Extract the [X, Y] coordinate from the center of the cell holding the provided text.  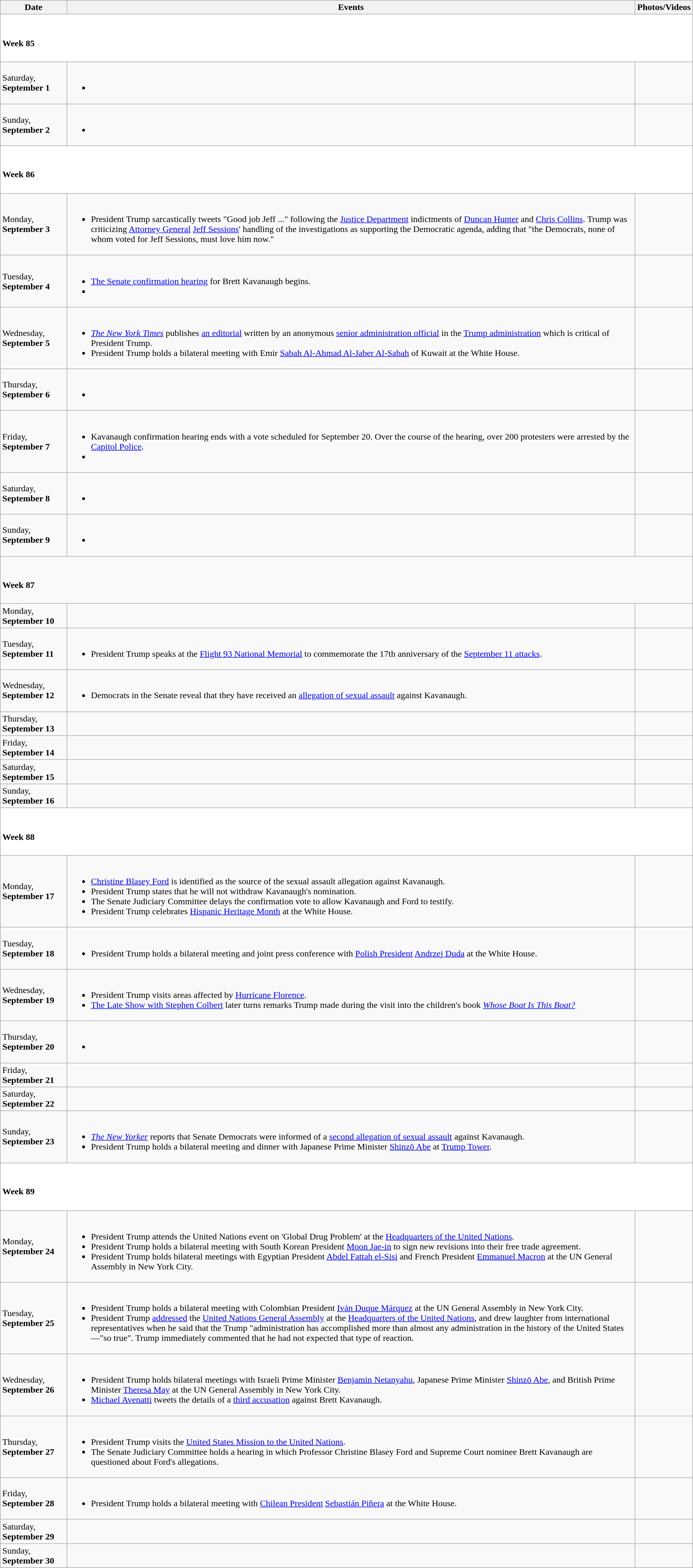
Sunday, September 9 [33, 535]
Monday, September 24 [33, 1246]
Tuesday,September 11 [33, 649]
Thursday, September 6 [33, 390]
Sunday, September 23 [33, 1137]
Wednesday, September 26 [33, 1385]
Monday, September 17 [33, 891]
Thursday, September 20 [33, 1042]
Events [351, 7]
Tuesday, September 4 [33, 281]
Week 87 [346, 580]
Friday,September 14 [33, 747]
President Trump holds a bilateral meeting and joint press conference with Polish President Andrzej Duda at the White House. [351, 948]
Democrats in the Senate reveal that they have received an allegation of sexual assault against Kavanaugh. [351, 690]
Tuesday, September 18 [33, 948]
Thursday, September 27 [33, 1447]
Sunday, September 16 [33, 795]
Wednesday, September 5 [33, 338]
Saturday, September 8 [33, 494]
Saturday, September 22 [33, 1099]
Week 85 [346, 38]
Saturday,September 15 [33, 772]
Saturday, September 29 [33, 1532]
The Senate confirmation hearing for Brett Kavanaugh begins. [351, 281]
Saturday, September 1 [33, 83]
Wednesday, September 19 [33, 995]
Monday, September 3 [33, 224]
Photos/Videos [664, 7]
Friday, September 21 [33, 1074]
Thursday,September 13 [33, 724]
Friday, September 28 [33, 1498]
President Trump holds a bilateral meeting with Chilean President Sebastián Piñera at the White House. [351, 1498]
President Trump speaks at the Flight 93 National Memorial to commemorate the 17th anniversary of the September 11 attacks. [351, 649]
Wednesday,September 12 [33, 690]
Sunday, September 2 [33, 125]
Week 86 [346, 169]
Monday,September 10 [33, 616]
Sunday, September 30 [33, 1555]
Date [33, 7]
Week 88 [346, 832]
Friday, September 7 [33, 442]
Week 89 [346, 1187]
Tuesday, September 25 [33, 1318]
